Capture the cell that displays the provided text and extract its (x, y) central coordinate. 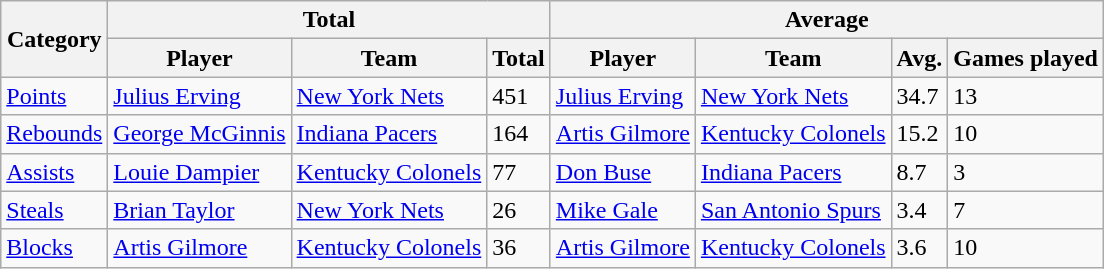
34.7 (920, 96)
Category (54, 39)
Brian Taylor (200, 210)
George McGinnis (200, 134)
Blocks (54, 248)
Rebounds (54, 134)
Assists (54, 172)
451 (519, 96)
Steals (54, 210)
77 (519, 172)
Mike Gale (622, 210)
15.2 (920, 134)
7 (1026, 210)
8.7 (920, 172)
3 (1026, 172)
36 (519, 248)
Louie Dampier (200, 172)
San Antonio Spurs (793, 210)
Don Buse (622, 172)
Average (826, 20)
164 (519, 134)
Games played (1026, 58)
3.6 (920, 248)
Avg. (920, 58)
Points (54, 96)
26 (519, 210)
3.4 (920, 210)
13 (1026, 96)
